Find where the given text appears and provide that cell's center as (x, y) coordinate. 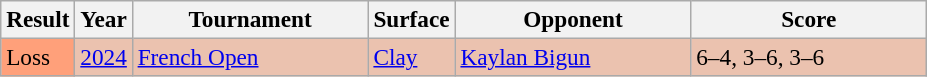
Score (809, 19)
French Open (250, 57)
Result (38, 19)
Opponent (573, 19)
Kaylan Bigun (573, 57)
Surface (412, 19)
Tournament (250, 19)
6–4, 3–6, 3–6 (809, 57)
Loss (38, 57)
2024 (104, 57)
Clay (412, 57)
Year (104, 19)
